Detect which cell encompasses the target text, then output its (X, Y) center coordinate. 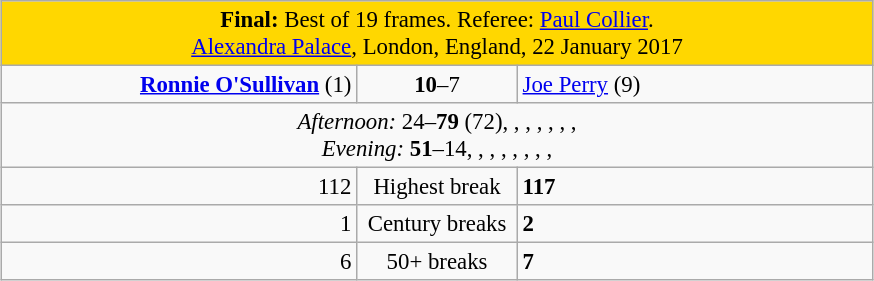
112 (179, 187)
50+ breaks (438, 262)
Century breaks (438, 224)
Highest break (438, 187)
Joe Perry (9) (695, 85)
10–7 (438, 85)
Afternoon: 24–79 (72), , , , , , , Evening: 51–14, , , , , , , , (437, 136)
7 (695, 262)
2 (695, 224)
1 (179, 224)
Ronnie O'Sullivan (1) (179, 85)
Final: Best of 19 frames. Referee: Paul Collier.Alexandra Palace, London, England, 22 January 2017 (437, 34)
6 (179, 262)
117 (695, 187)
